Identify which cell holds the provided text, then report its (X, Y) central coordinate. 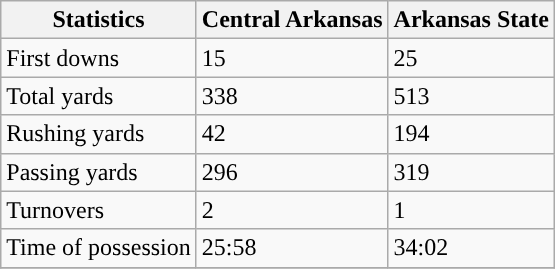
296 (292, 172)
Time of possession (99, 248)
Turnovers (99, 210)
Statistics (99, 20)
42 (292, 134)
25 (471, 58)
First downs (99, 58)
15 (292, 58)
1 (471, 210)
319 (471, 172)
338 (292, 96)
Central Arkansas (292, 20)
Passing yards (99, 172)
Arkansas State (471, 20)
34:02 (471, 248)
513 (471, 96)
2 (292, 210)
25:58 (292, 248)
194 (471, 134)
Rushing yards (99, 134)
Total yards (99, 96)
